Find where the given text appears and provide that cell's center as (x, y) coordinate. 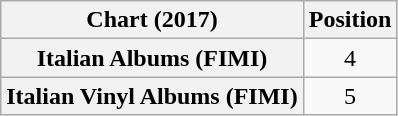
Position (350, 20)
5 (350, 96)
Chart (2017) (152, 20)
4 (350, 58)
Italian Vinyl Albums (FIMI) (152, 96)
Italian Albums (FIMI) (152, 58)
